Detect which cell encompasses the target text, then output its (x, y) center coordinate. 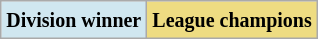
Division winner (74, 20)
League champions (232, 20)
